Locate the cell with the specified text and output its [X, Y] center coordinate. 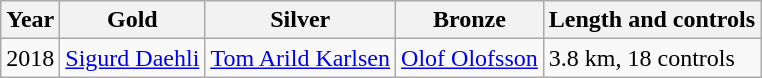
Olof Olofsson [470, 58]
3.8 km, 18 controls [652, 58]
Length and controls [652, 20]
Year [30, 20]
2018 [30, 58]
Tom Arild Karlsen [300, 58]
Gold [132, 20]
Sigurd Daehli [132, 58]
Silver [300, 20]
Bronze [470, 20]
